Detect which cell encompasses the target text, then output its [X, Y] center coordinate. 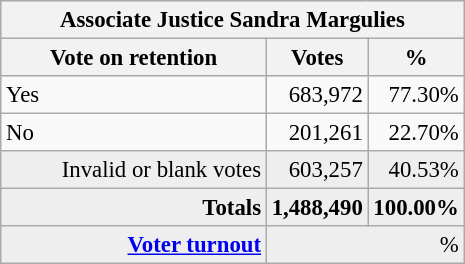
22.70% [416, 133]
603,257 [317, 170]
683,972 [317, 95]
Totals [134, 208]
1,488,490 [317, 208]
Invalid or blank votes [134, 170]
Voter turnout [134, 245]
40.53% [416, 170]
Yes [134, 95]
77.30% [416, 95]
Associate Justice Sandra Margulies [232, 20]
Votes [317, 58]
100.00% [416, 208]
No [134, 133]
201,261 [317, 133]
Vote on retention [134, 58]
